Identify which cell holds the provided text, then report its (X, Y) central coordinate. 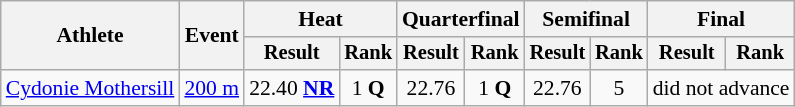
22.40 NR (292, 88)
Final (722, 19)
Quarterfinal (461, 19)
Athlete (90, 36)
did not advance (722, 88)
5 (619, 88)
200 m (212, 88)
Cydonie Mothersill (90, 88)
Semifinal (586, 19)
Event (212, 36)
Heat (320, 19)
